Determine the (X, Y) coordinate at the center of the cell enclosing the given text.  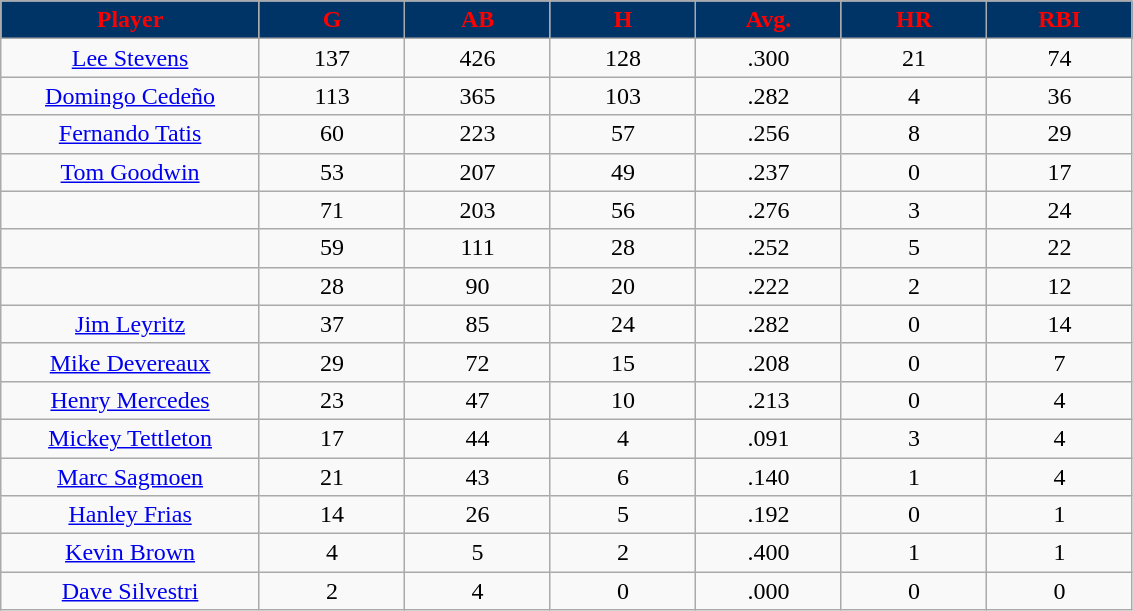
Mike Devereaux (130, 362)
15 (622, 362)
G (332, 20)
203 (478, 210)
RBI (1060, 20)
72 (478, 362)
Domingo Cedeño (130, 96)
Henry Mercedes (130, 400)
103 (622, 96)
Fernando Tatis (130, 134)
113 (332, 96)
10 (622, 400)
57 (622, 134)
44 (478, 438)
6 (622, 477)
.208 (768, 362)
.091 (768, 438)
59 (332, 248)
36 (1060, 96)
.192 (768, 515)
43 (478, 477)
426 (478, 58)
12 (1060, 286)
HR (914, 20)
.237 (768, 172)
8 (914, 134)
137 (332, 58)
Marc Sagmoen (130, 477)
47 (478, 400)
Tom Goodwin (130, 172)
111 (478, 248)
Jim Leyritz (130, 324)
7 (1060, 362)
Kevin Brown (130, 553)
365 (478, 96)
Dave Silvestri (130, 591)
22 (1060, 248)
Player (130, 20)
Lee Stevens (130, 58)
71 (332, 210)
56 (622, 210)
.140 (768, 477)
.213 (768, 400)
.000 (768, 591)
37 (332, 324)
23 (332, 400)
.276 (768, 210)
128 (622, 58)
60 (332, 134)
207 (478, 172)
Avg. (768, 20)
74 (1060, 58)
90 (478, 286)
49 (622, 172)
AB (478, 20)
53 (332, 172)
85 (478, 324)
.256 (768, 134)
.300 (768, 58)
H (622, 20)
Hanley Frias (130, 515)
.222 (768, 286)
26 (478, 515)
20 (622, 286)
.252 (768, 248)
Mickey Tettleton (130, 438)
223 (478, 134)
.400 (768, 553)
